Return the (x, y) coordinate for the center point of the cell that contains the specified text.  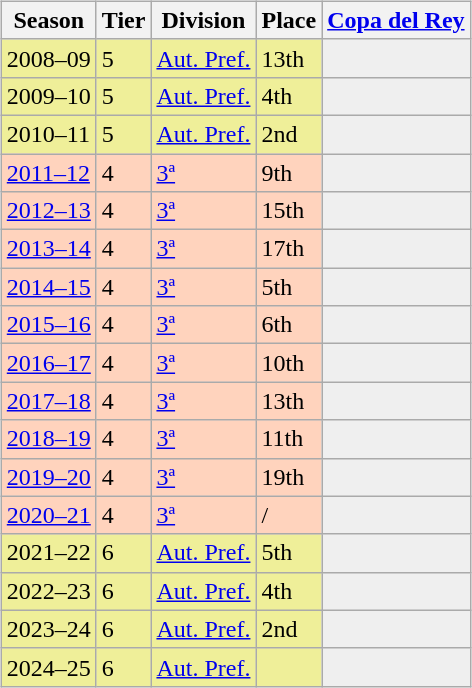
2011–12 (48, 173)
2022–23 (48, 591)
2013–14 (48, 249)
17th (289, 249)
2017–18 (48, 401)
11th (289, 439)
2016–17 (48, 363)
2008–09 (48, 58)
2021–22 (48, 553)
2023–24 (48, 629)
2020–21 (48, 515)
9th (289, 173)
2012–13 (48, 211)
10th (289, 363)
Copa del Rey (396, 20)
6th (289, 325)
/ (289, 515)
2014–15 (48, 287)
2015–16 (48, 325)
2009–10 (48, 96)
Division (204, 20)
19th (289, 477)
Place (289, 20)
Tier (124, 20)
2019–20 (48, 477)
2010–11 (48, 134)
2024–25 (48, 667)
Season (48, 20)
15th (289, 211)
2018–19 (48, 439)
